Determine the [x, y] coordinate at the center of the cell enclosing the given text.  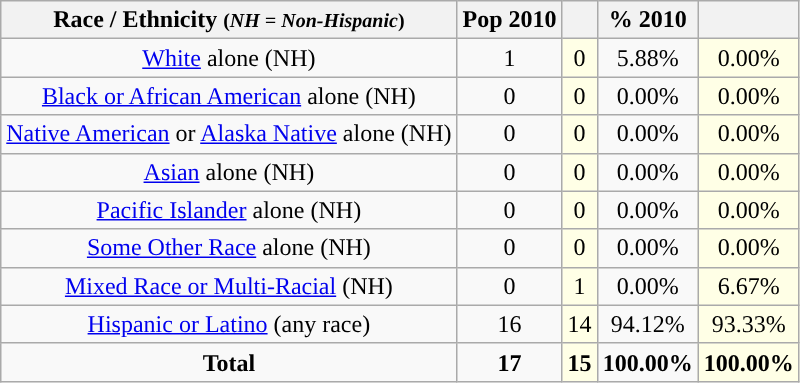
5.88% [648, 58]
94.12% [648, 324]
93.33% [748, 324]
Some Other Race alone (NH) [229, 248]
Mixed Race or Multi-Racial (NH) [229, 286]
% 2010 [648, 20]
Black or African American alone (NH) [229, 96]
16 [510, 324]
Pop 2010 [510, 20]
Total [229, 362]
15 [580, 362]
Race / Ethnicity (NH = Non-Hispanic) [229, 20]
6.67% [748, 286]
Hispanic or Latino (any race) [229, 324]
White alone (NH) [229, 58]
Asian alone (NH) [229, 172]
Pacific Islander alone (NH) [229, 210]
Native American or Alaska Native alone (NH) [229, 134]
17 [510, 362]
14 [580, 324]
